Locate the cell with the specified text and output its [x, y] center coordinate. 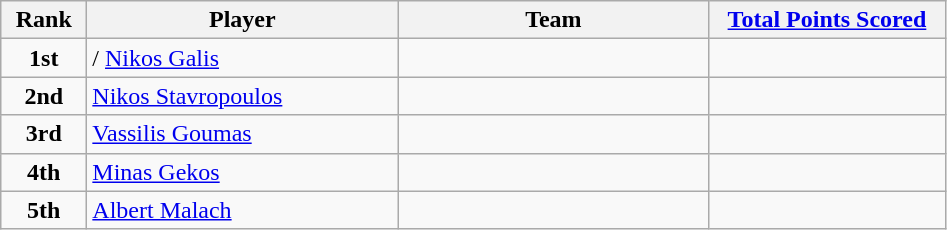
5th [44, 210]
Rank [44, 20]
Albert Malach [242, 210]
3rd [44, 134]
Minas Gekos [242, 172]
Total Points Scored [827, 20]
Nikos Stavropoulos [242, 96]
2nd [44, 96]
Team [554, 20]
1st [44, 58]
/ Nikos Galis [242, 58]
Player [242, 20]
4th [44, 172]
Vassilis Goumas [242, 134]
